Search for the cell housing the specified text and yield its (X, Y) center coordinate. 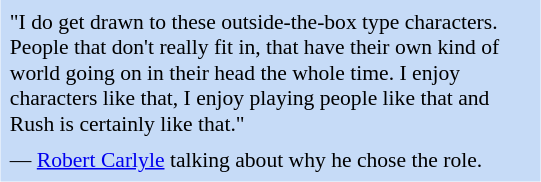
— Robert Carlyle talking about why he chose the role. (270, 160)
